Extract the [x, y] coordinate from the center of the cell holding the provided text.  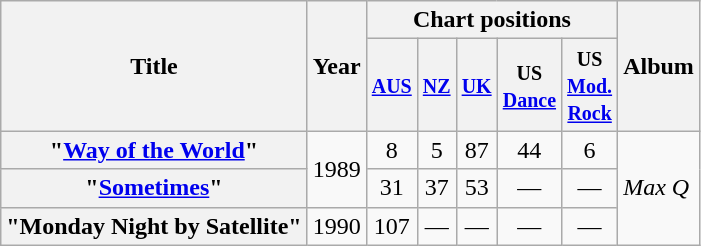
UK [476, 85]
"Way of the World" [154, 150]
NZ [436, 85]
1990 [336, 226]
Chart positions [492, 20]
USMod.Rock [590, 85]
Title [154, 66]
37 [436, 188]
8 [392, 150]
44 [529, 150]
USDance [529, 85]
Year [336, 66]
Max Q [659, 188]
1989 [336, 169]
31 [392, 188]
Album [659, 66]
107 [392, 226]
AUS [392, 85]
5 [436, 150]
"Monday Night by Satellite" [154, 226]
53 [476, 188]
87 [476, 150]
6 [590, 150]
"Sometimes" [154, 188]
